Provide the [X, Y] coordinate of the cell's center where the given text is located.  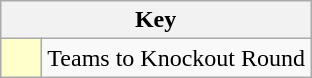
Teams to Knockout Round [176, 58]
Key [156, 20]
